Pinpoint the cell where the given text exists, returning its [X, Y] midpoint coordinate. 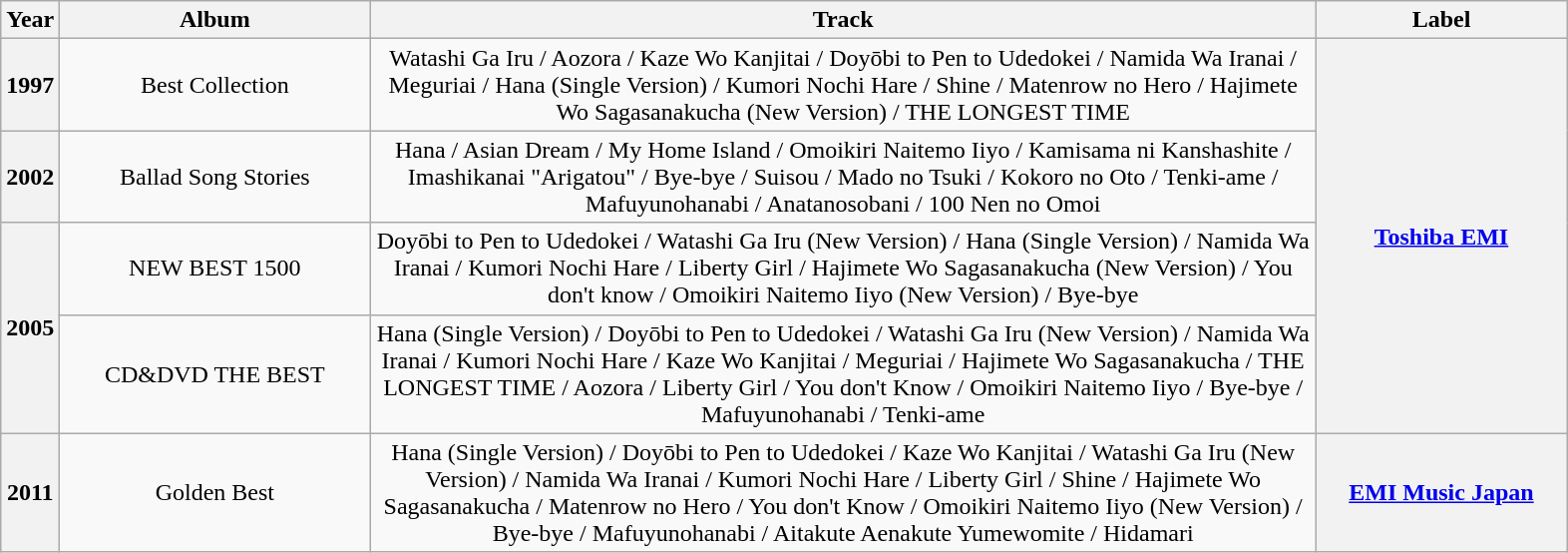
Year [30, 20]
Album [215, 20]
Label [1440, 20]
Toshiba EMI [1440, 236]
1997 [30, 85]
Track [844, 20]
CD&DVD THE BEST [215, 373]
2002 [30, 177]
2011 [30, 493]
2005 [30, 327]
Ballad Song Stories [215, 177]
EMI Music Japan [1440, 493]
Best Collection [215, 85]
Golden Best [215, 493]
NEW BEST 1500 [215, 269]
